Search for the cell housing the specified text and yield its (x, y) center coordinate. 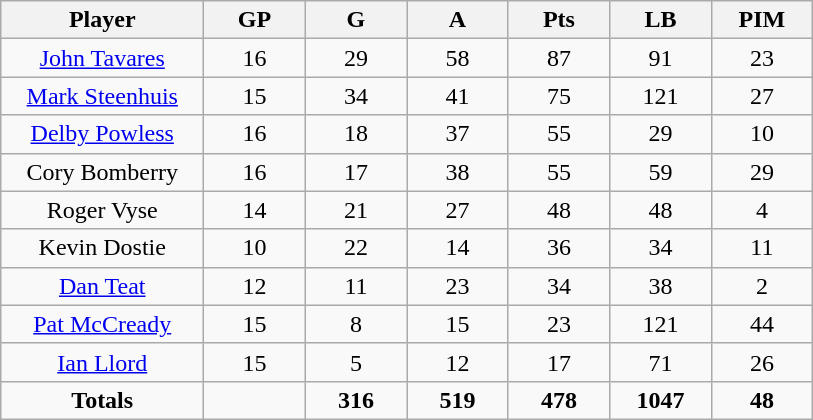
Dan Teat (102, 286)
G (356, 20)
91 (660, 58)
478 (558, 400)
8 (356, 324)
71 (660, 362)
18 (356, 134)
Player (102, 20)
87 (558, 58)
John Tavares (102, 58)
Delby Powless (102, 134)
21 (356, 210)
Cory Bomberry (102, 172)
75 (558, 96)
Pat McCready (102, 324)
36 (558, 248)
59 (660, 172)
4 (762, 210)
Pts (558, 20)
41 (458, 96)
58 (458, 58)
Mark Steenhuis (102, 96)
Ian Llord (102, 362)
5 (356, 362)
A (458, 20)
GP (254, 20)
519 (458, 400)
PIM (762, 20)
Totals (102, 400)
316 (356, 400)
2 (762, 286)
37 (458, 134)
Roger Vyse (102, 210)
LB (660, 20)
22 (356, 248)
44 (762, 324)
Kevin Dostie (102, 248)
26 (762, 362)
1047 (660, 400)
